From the cell containing the given text, extract its center point as (x, y) coordinate. 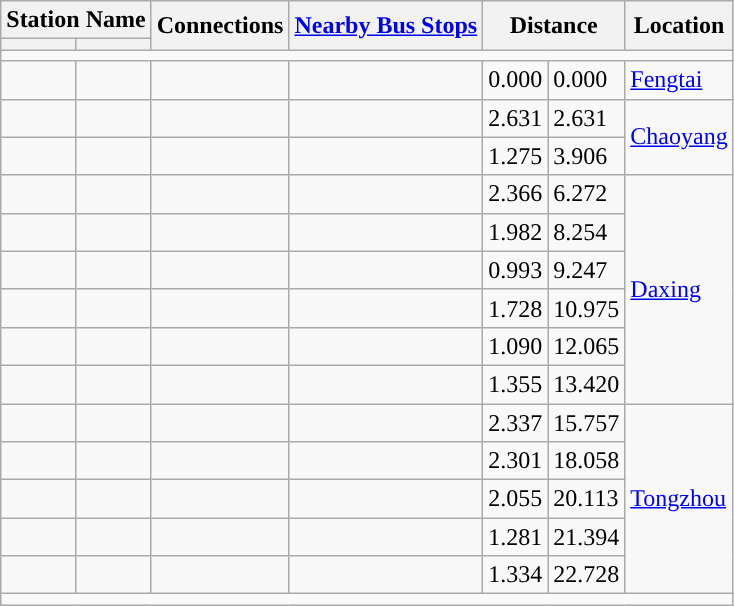
Tongzhou (679, 499)
3.906 (586, 156)
6.272 (586, 194)
1.334 (516, 575)
2.337 (516, 423)
20.113 (586, 499)
21.394 (586, 537)
Distance (554, 26)
8.254 (586, 232)
1.275 (516, 156)
10.975 (586, 308)
1.281 (516, 537)
15.757 (586, 423)
1.090 (516, 346)
1.982 (516, 232)
0.993 (516, 270)
Station Name (76, 20)
9.247 (586, 270)
2.301 (516, 461)
12.065 (586, 346)
Daxing (679, 289)
1.728 (516, 308)
2.366 (516, 194)
Nearby Bus Stops (386, 26)
Fengtai (679, 80)
13.420 (586, 384)
Connections (220, 26)
22.728 (586, 575)
2.055 (516, 499)
1.355 (516, 384)
Chaoyang (679, 137)
18.058 (586, 461)
Location (679, 26)
